Capture the cell that displays the provided text and extract its (X, Y) central coordinate. 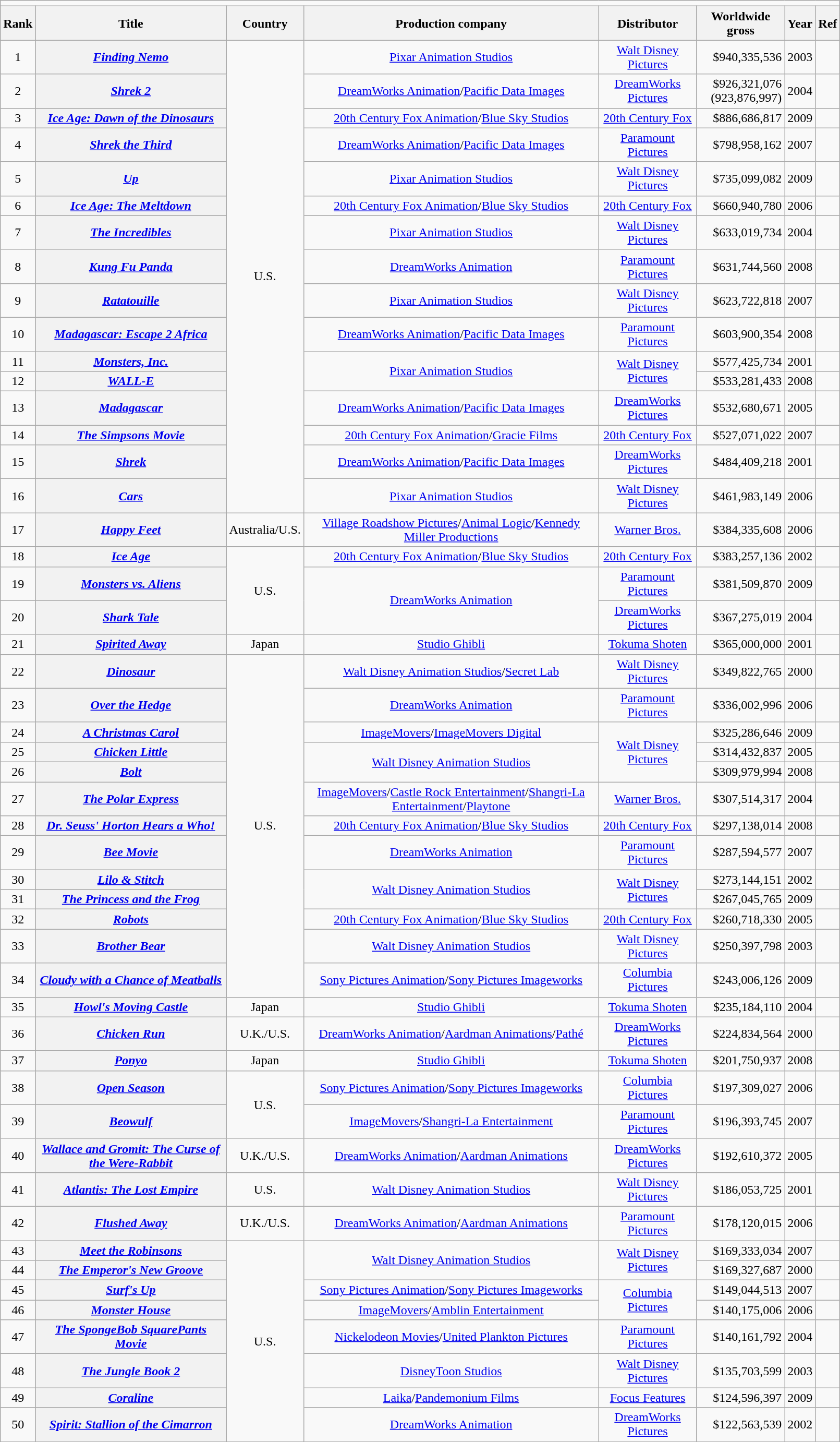
9 (18, 301)
Bee Movie (131, 852)
Coraline (131, 1398)
Australia/U.S. (265, 530)
$367,275,019 (740, 618)
Ice Age: The Meltdown (131, 206)
46 (18, 1310)
25 (18, 752)
$461,983,149 (740, 496)
The Jungle Book 2 (131, 1371)
$201,750,937 (740, 1061)
$533,281,433 (740, 381)
20th Century Fox Animation/Gracie Films (451, 435)
47 (18, 1337)
The Incredibles (131, 233)
$484,409,218 (740, 462)
WALL-E (131, 381)
Ratatouille (131, 301)
12 (18, 381)
$314,432,837 (740, 752)
$169,333,034 (740, 1251)
$192,610,372 (740, 1155)
Year (800, 23)
Over the Hedge (131, 705)
Dinosaur (131, 671)
$260,718,330 (740, 919)
Kung Fu Panda (131, 266)
19 (18, 583)
$940,335,536 (740, 57)
31 (18, 899)
Title (131, 23)
13 (18, 408)
Robots (131, 919)
$224,834,564 (740, 1034)
Finding Nemo (131, 57)
$384,335,608 (740, 530)
$197,309,027 (740, 1087)
$532,680,671 (740, 408)
Worldwide gross (740, 23)
Production company (451, 23)
6 (18, 206)
4 (18, 145)
$135,703,599 (740, 1371)
34 (18, 980)
Spirit: Stallion of the Cimarron (131, 1424)
8 (18, 266)
Nickelodeon Movies/United Plankton Pictures (451, 1337)
$623,722,818 (740, 301)
Wallace and Gromit: The Curse of the Were-Rabbit (131, 1155)
43 (18, 1251)
37 (18, 1061)
11 (18, 362)
32 (18, 919)
Village Roadshow Pictures/Animal Logic/Kennedy Miller Productions (451, 530)
Up (131, 178)
23 (18, 705)
1 (18, 57)
Ponyo (131, 1061)
$267,045,765 (740, 899)
Cloudy with a Chance of Meatballs (131, 980)
Open Season (131, 1087)
$383,257,136 (740, 557)
Flushed Away (131, 1223)
5 (18, 178)
Shark Tale (131, 618)
ImageMovers/Shangri-La Entertainment (451, 1122)
Rank (18, 23)
14 (18, 435)
Shrek (131, 462)
Walt Disney Animation Studios/Secret Lab (451, 671)
36 (18, 1034)
$735,099,082 (740, 178)
17 (18, 530)
The Simpsons Movie (131, 435)
The Princess and the Frog (131, 899)
Lilo & Stitch (131, 880)
40 (18, 1155)
44 (18, 1270)
$381,509,870 (740, 583)
16 (18, 496)
Monster House (131, 1310)
DisneyToon Studios (451, 1371)
Surf's Up (131, 1290)
49 (18, 1398)
Ice Age (131, 557)
Happy Feet (131, 530)
Shrek the Third (131, 145)
$309,979,994 (740, 772)
$886,686,817 (740, 118)
$273,144,151 (740, 880)
Atlantis: The Lost Empire (131, 1189)
10 (18, 334)
Madagascar: Escape 2 Africa (131, 334)
$325,286,646 (740, 732)
$798,958,162 (740, 145)
DreamWorks Animation/Aardman Animations/Pathé (451, 1034)
A Christmas Carol (131, 732)
Country (265, 23)
27 (18, 798)
22 (18, 671)
Laika/Pandemonium Films (451, 1398)
Spirited Away (131, 644)
$186,053,725 (740, 1189)
$926,321,076(923,876,997) (740, 91)
Dr. Seuss' Horton Hears a Who! (131, 826)
20 (18, 618)
33 (18, 946)
$603,900,354 (740, 334)
$124,596,397 (740, 1398)
Distributor (648, 23)
29 (18, 852)
Ice Age: Dawn of the Dinosaurs (131, 118)
$307,514,317 (740, 798)
Focus Features (648, 1398)
$365,000,000 (740, 644)
15 (18, 462)
26 (18, 772)
The Emperor's New Groove (131, 1270)
$349,822,765 (740, 671)
Chicken Little (131, 752)
$633,019,734 (740, 233)
35 (18, 1007)
28 (18, 826)
50 (18, 1424)
ImageMovers/Castle Rock Entertainment/Shangri-La Entertainment/Playtone (451, 798)
21 (18, 644)
The SpongeBob SquarePants Movie (131, 1337)
2 (18, 91)
Chicken Run (131, 1034)
41 (18, 1189)
3 (18, 118)
42 (18, 1223)
45 (18, 1290)
Shrek 2 (131, 91)
$140,175,006 (740, 1310)
$527,071,022 (740, 435)
Ref (828, 23)
$149,044,513 (740, 1290)
18 (18, 557)
ImageMovers/ImageMovers Digital (451, 732)
$235,184,110 (740, 1007)
ImageMovers/Amblin Entertainment (451, 1310)
Beowulf (131, 1122)
$660,940,780 (740, 206)
Cars (131, 496)
Bolt (131, 772)
$287,594,577 (740, 852)
39 (18, 1122)
$297,138,014 (740, 826)
$336,002,996 (740, 705)
$250,397,798 (740, 946)
$631,744,560 (740, 266)
$243,006,126 (740, 980)
$140,161,792 (740, 1337)
38 (18, 1087)
$577,425,734 (740, 362)
$169,327,687 (740, 1270)
Monsters, Inc. (131, 362)
7 (18, 233)
Madagascar (131, 408)
$178,120,015 (740, 1223)
Meet the Robinsons (131, 1251)
$196,393,745 (740, 1122)
30 (18, 880)
Monsters vs. Aliens (131, 583)
Howl's Moving Castle (131, 1007)
The Polar Express (131, 798)
Brother Bear (131, 946)
$122,563,539 (740, 1424)
48 (18, 1371)
24 (18, 732)
